Extract the [x, y] coordinate from the center of the cell holding the provided text.  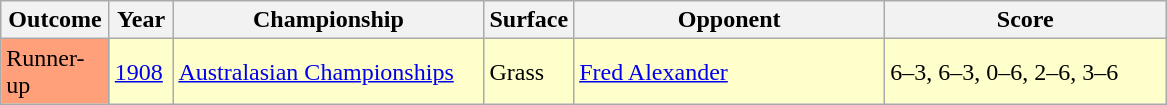
Australasian Championships [328, 72]
Fred Alexander [730, 72]
Year [141, 20]
1908 [141, 72]
Grass [529, 72]
Score [1026, 20]
Outcome [56, 20]
Surface [529, 20]
Championship [328, 20]
Opponent [730, 20]
6–3, 6–3, 0–6, 2–6, 3–6 [1026, 72]
Runner-up [56, 72]
